Extract the [x, y] coordinate from the center of the cell holding the provided text.  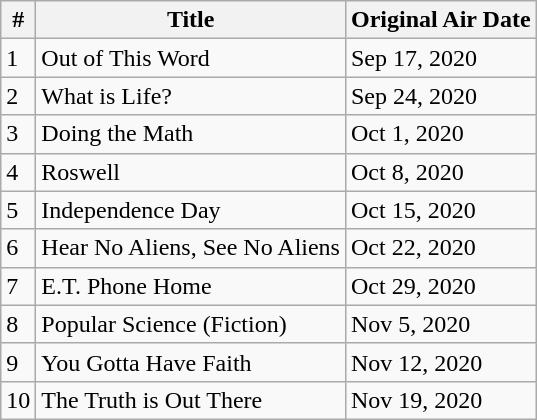
Sep 17, 2020 [440, 58]
E.T. Phone Home [191, 286]
Popular Science (Fiction) [191, 324]
8 [18, 324]
Nov 12, 2020 [440, 362]
Sep 24, 2020 [440, 96]
# [18, 20]
1 [18, 58]
6 [18, 248]
10 [18, 400]
4 [18, 172]
2 [18, 96]
Oct 22, 2020 [440, 248]
Hear No Aliens, See No Aliens [191, 248]
Oct 15, 2020 [440, 210]
3 [18, 134]
Original Air Date [440, 20]
Oct 8, 2020 [440, 172]
Nov 5, 2020 [440, 324]
Title [191, 20]
Nov 19, 2020 [440, 400]
Oct 29, 2020 [440, 286]
5 [18, 210]
Out of This Word [191, 58]
9 [18, 362]
Oct 1, 2020 [440, 134]
The Truth is Out There [191, 400]
Doing the Math [191, 134]
Independence Day [191, 210]
You Gotta Have Faith [191, 362]
Roswell [191, 172]
7 [18, 286]
What is Life? [191, 96]
